Provide the [X, Y] coordinate of the cell's center where the given text is located.  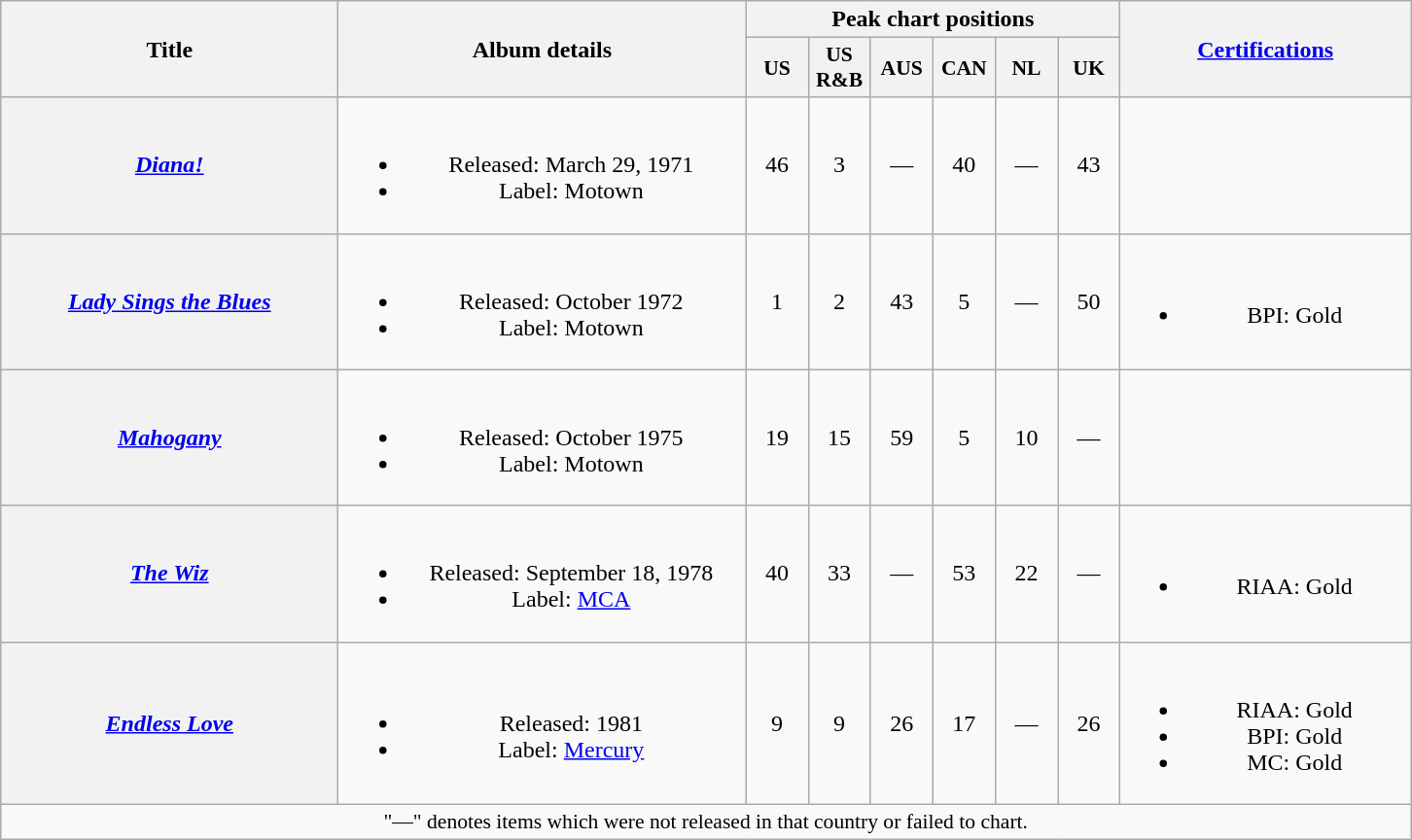
59 [901, 437]
Released: March 29, 1971Label: Motown [543, 165]
Released: 1981Label: Mercury [543, 723]
33 [839, 574]
Certifications [1266, 49]
The Wiz [169, 574]
15 [839, 437]
Diana! [169, 165]
RIAA: Gold [1266, 574]
Endless Love [169, 723]
Mahogany [169, 437]
RIAA: GoldBPI: GoldMC: Gold [1266, 723]
USR&B [839, 68]
"—" denotes items which were not released in that country or failed to chart. [706, 822]
1 [777, 301]
3 [839, 165]
17 [964, 723]
50 [1089, 301]
Lady Sings the Blues [169, 301]
Peak chart positions [934, 19]
46 [777, 165]
Album details [543, 49]
UK [1089, 68]
Title [169, 49]
Released: October 1972Label: Motown [543, 301]
Released: September 18, 1978Label: MCA [543, 574]
AUS [901, 68]
19 [777, 437]
53 [964, 574]
BPI: Gold [1266, 301]
2 [839, 301]
US [777, 68]
NL [1026, 68]
10 [1026, 437]
CAN [964, 68]
22 [1026, 574]
Released: October 1975Label: Motown [543, 437]
